Capture the cell that displays the provided text and extract its [x, y] central coordinate. 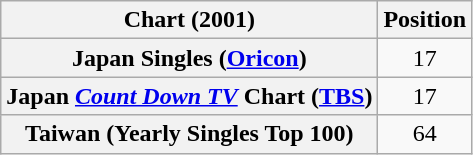
Japan Count Down TV Chart (TBS) [190, 96]
Chart (2001) [190, 20]
Japan Singles (Oricon) [190, 58]
Position [425, 20]
Taiwan (Yearly Singles Top 100) [190, 134]
64 [425, 134]
